Detect which cell encompasses the target text, then output its (x, y) center coordinate. 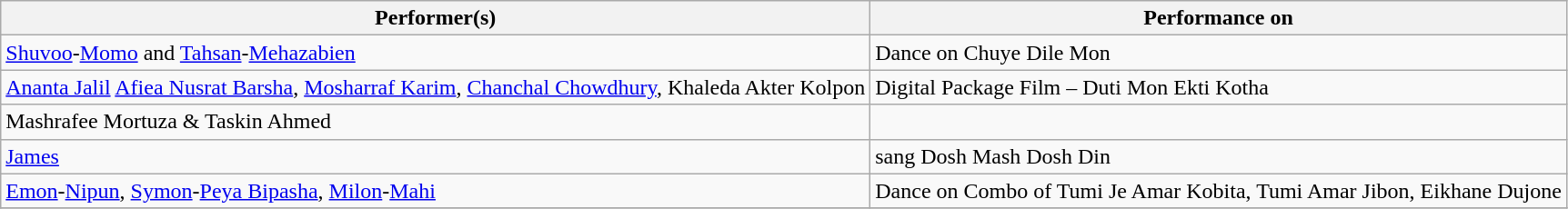
James (436, 156)
Mashrafee Mortuza & Taskin Ahmed (436, 122)
Digital Package Film – Duti Mon Ekti Kotha (1219, 87)
Dance on Chuye Dile Mon (1219, 53)
Dance on Combo of Tumi Je Amar Kobita, Tumi Amar Jibon, Eikhane Dujone (1219, 191)
Emon-Nipun, Symon-Peya Bipasha, Milon-Mahi (436, 191)
sang Dosh Mash Dosh Din (1219, 156)
Performance on (1219, 18)
Performer(s) (436, 18)
Ananta Jalil Afiea Nusrat Barsha, Mosharraf Karim, Chanchal Chowdhury, Khaleda Akter Kolpon (436, 87)
Shuvoo-Momo and Tahsan-Mehazabien (436, 53)
